For the text-containing cell, return its midpoint in (x, y) coordinate format. 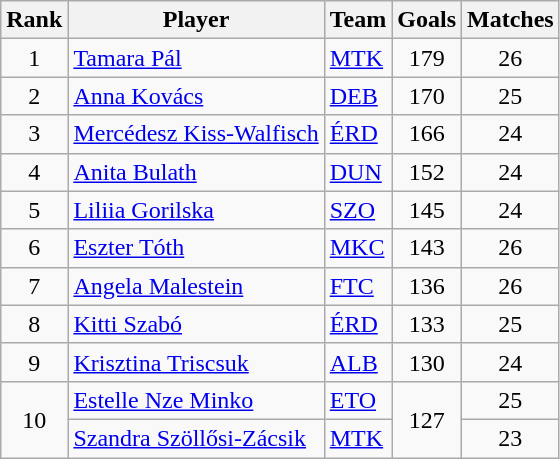
Angela Malestein (196, 286)
Eszter Tóth (196, 248)
170 (427, 96)
Estelle Nze Minko (196, 400)
136 (427, 286)
133 (427, 324)
Rank (34, 20)
Liliia Gorilska (196, 210)
130 (427, 362)
5 (34, 210)
Anita Bulath (196, 172)
3 (34, 134)
127 (427, 419)
10 (34, 419)
MKC (358, 248)
143 (427, 248)
Mercédesz Kiss-Walfisch (196, 134)
ETO (358, 400)
Kitti Szabó (196, 324)
Szandra Szöllősi-Zácsik (196, 438)
6 (34, 248)
4 (34, 172)
179 (427, 58)
166 (427, 134)
9 (34, 362)
Krisztina Triscsuk (196, 362)
Goals (427, 20)
Anna Kovács (196, 96)
152 (427, 172)
7 (34, 286)
23 (511, 438)
1 (34, 58)
Tamara Pál (196, 58)
Player (196, 20)
FTC (358, 286)
SZO (358, 210)
145 (427, 210)
Matches (511, 20)
8 (34, 324)
ALB (358, 362)
Team (358, 20)
DUN (358, 172)
2 (34, 96)
DEB (358, 96)
